Return the (X, Y) coordinate for the center point of the cell that contains the specified text.  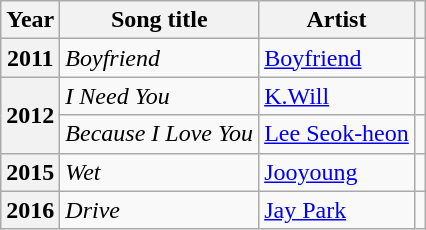
K.Will (337, 96)
Lee Seok-heon (337, 134)
Year (30, 20)
Wet (160, 172)
2015 (30, 172)
Jay Park (337, 210)
Because I Love You (160, 134)
2016 (30, 210)
Drive (160, 210)
Jooyoung (337, 172)
Artist (337, 20)
2011 (30, 58)
I Need You (160, 96)
2012 (30, 115)
Song title (160, 20)
